Locate the cell with the specified text and output its [X, Y] center coordinate. 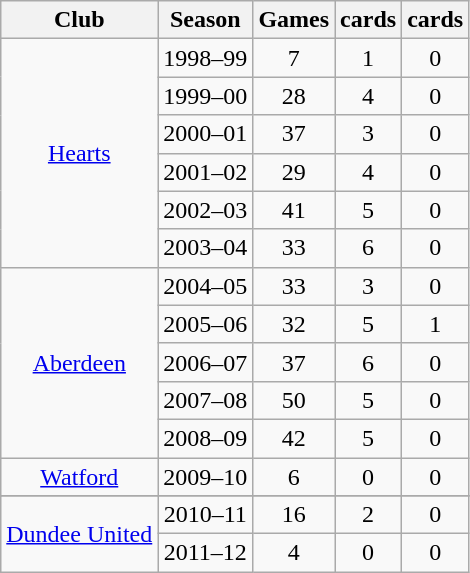
29 [294, 172]
2007–08 [206, 400]
1999–00 [206, 96]
2009–10 [206, 477]
2006–07 [206, 362]
28 [294, 96]
2003–04 [206, 248]
42 [294, 438]
Dundee United [80, 534]
2004–05 [206, 286]
50 [294, 400]
2005–06 [206, 324]
Games [294, 20]
Aberdeen [80, 362]
2002–03 [206, 210]
7 [294, 58]
2000–01 [206, 134]
2 [368, 515]
16 [294, 515]
32 [294, 324]
2010–11 [206, 515]
Club [80, 20]
2011–12 [206, 553]
Watford [80, 477]
1998–99 [206, 58]
2001–02 [206, 172]
Season [206, 20]
41 [294, 210]
Hearts [80, 153]
2008–09 [206, 438]
